Detect which cell encompasses the target text, then output its [x, y] center coordinate. 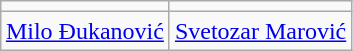
Svetozar Marović [260, 31]
Milo Đukanović [84, 31]
